Return the (X, Y) coordinate for the center point of the cell that contains the specified text.  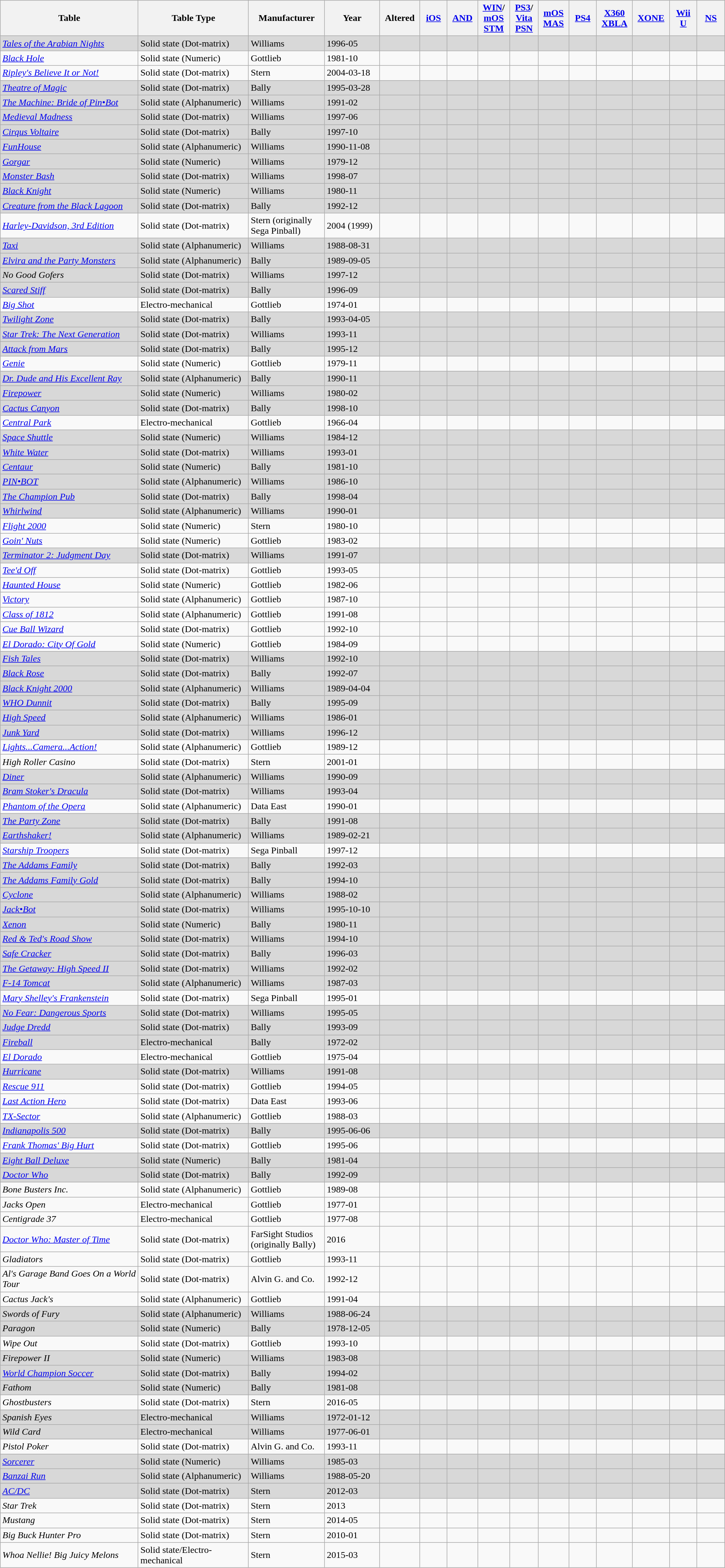
Cirqus Voltaire (69, 132)
1993-01 (352, 452)
PS3/ Vita PSN (524, 18)
Monster Bash (69, 176)
1981-04 (352, 1160)
Bone Busters Inc. (69, 1190)
2012-03 (352, 1491)
1995-10-10 (352, 909)
1996-05 (352, 43)
1974-01 (352, 305)
1988-06-24 (352, 1314)
White Water (69, 452)
Jack•Bot (69, 909)
Big Buck Hunter Pro (69, 1535)
Wild Card (69, 1432)
Theatre of Magic (69, 88)
High Speed (69, 718)
1980-02 (352, 393)
1989-08 (352, 1190)
Ripley's Believe It or Not! (69, 73)
F-14 Tomcat (69, 983)
No Fear: Dangerous Sports (69, 1013)
Tee'd Off (69, 570)
1995-12 (352, 349)
2016 (352, 1239)
1990-11 (352, 378)
1975-04 (352, 1057)
1990-11-08 (352, 146)
Stern (originally Sega Pinball) (287, 226)
Tales of the Arabian Nights (69, 43)
Flight 2000 (69, 526)
Central Park (69, 422)
Whoa Nellie! Big Juicy Melons (69, 1555)
Centigrade 37 (69, 1219)
The Addams Family Gold (69, 880)
Dr. Dude and His Excellent Ray (69, 378)
1993-04 (352, 791)
Red & Ted's Road Show (69, 939)
1991-02 (352, 102)
Sorcerer (69, 1461)
1990-09 (352, 777)
1981-08 (352, 1387)
Solid state/Electro-mechanical (194, 1555)
1991-07 (352, 555)
1995-06-06 (352, 1130)
Bram Stoker's Dracula (69, 791)
mOS MAS (553, 18)
1989-12 (352, 747)
The Champion Pub (69, 496)
WIN/ mOS STM (494, 18)
2015-03 (352, 1555)
Twilight Zone (69, 319)
FarSight Studios (originally Bally) (287, 1239)
1979-12 (352, 161)
1994-02 (352, 1373)
1995-05 (352, 1013)
Spanish Eyes (69, 1417)
El Dorado: City Of Gold (69, 644)
Table Type (194, 18)
1997-10 (352, 132)
No Good Gofers (69, 275)
Gladiators (69, 1259)
Mustang (69, 1520)
1994-05 (352, 1086)
Elvira and the Party Monsters (69, 260)
Doctor Who: Master of Time (69, 1239)
2010-01 (352, 1535)
1995-03-28 (352, 88)
High Roller Casino (69, 762)
1987-03 (352, 983)
Fish Tales (69, 658)
Jacks Open (69, 1204)
1988-05-20 (352, 1476)
1998-10 (352, 408)
World Champion Soccer (69, 1373)
Genie (69, 364)
Black Knight 2000 (69, 688)
Attack from Mars (69, 349)
X360 XBLA (614, 18)
1992-03 (352, 865)
WHO Dunnit (69, 703)
Swords of Fury (69, 1314)
1980-10 (352, 526)
Class of 1812 (69, 614)
1979-11 (352, 364)
Xenon (69, 924)
Big Shot (69, 305)
Last Action Hero (69, 1101)
1988-08-31 (352, 246)
1993-04-05 (352, 319)
1972-02 (352, 1042)
AND (462, 18)
Eight Ball Deluxe (69, 1160)
2014-05 (352, 1520)
Table (69, 18)
iOS (434, 18)
1992-02 (352, 968)
1988-03 (352, 1116)
NS (711, 18)
2013 (352, 1506)
1989-09-05 (352, 260)
Cactus Canyon (69, 408)
Junk Yard (69, 732)
The Machine: Bride of Pin•Bot (69, 102)
TX-Sector (69, 1116)
Lights...Camera...Action! (69, 747)
Firepower II (69, 1358)
Medieval Madness (69, 117)
Year (352, 18)
Harley-Davidson, 3rd Edition (69, 226)
Altered (400, 18)
Cyclone (69, 894)
Safe Cracker (69, 954)
Space Shuttle (69, 437)
1993-05 (352, 570)
Cactus Jack's (69, 1299)
2004 (1999) (352, 226)
1983-02 (352, 541)
1986-01 (352, 718)
Black Hole (69, 58)
1987-10 (352, 600)
Gorgar (69, 161)
Black Rose (69, 673)
1984-12 (352, 437)
1982-06 (352, 585)
Wii U (683, 18)
1993-09 (352, 1027)
Phantom of the Opera (69, 806)
XONE (651, 18)
Pistol Poker (69, 1447)
Banzai Run (69, 1476)
Starship Troopers (69, 850)
Diner (69, 777)
Mary Shelley's Frankenstein (69, 998)
Paragon (69, 1328)
1993-10 (352, 1343)
1972-01-12 (352, 1417)
Taxi (69, 246)
1997-06 (352, 117)
1978-12-05 (352, 1328)
AC/DC (69, 1491)
Indianapolis 500 (69, 1130)
1996-03 (352, 954)
1995-09 (352, 703)
Hurricane (69, 1072)
El Dorado (69, 1057)
Terminator 2: Judgment Day (69, 555)
1977-01 (352, 1204)
Creature from the Black Lagoon (69, 206)
Manufacturer (287, 18)
Centaur (69, 467)
Star Trek: The Next Generation (69, 334)
Fathom (69, 1387)
Rescue 911 (69, 1086)
2004-03-18 (352, 73)
1989-04-04 (352, 688)
Earthshaker! (69, 836)
1993-06 (352, 1101)
The Addams Family (69, 865)
Black Knight (69, 191)
FunHouse (69, 146)
1977-06-01 (352, 1432)
Scared Stiff (69, 290)
Al's Garage Band Goes On a World Tour (69, 1279)
Doctor Who (69, 1175)
Fireball (69, 1042)
2016-05 (352, 1402)
1992-09 (352, 1175)
Firepower (69, 393)
Goin' Nuts (69, 541)
Whirlwind (69, 511)
1984-09 (352, 644)
1996-09 (352, 290)
1983-08 (352, 1358)
1995-06 (352, 1145)
1992-07 (352, 673)
1985-03 (352, 1461)
1995-01 (352, 998)
1991-04 (352, 1299)
PIN•BOT (69, 482)
Ghostbusters (69, 1402)
1998-07 (352, 176)
Judge Dredd (69, 1027)
1996-12 (352, 732)
2001-01 (352, 762)
The Party Zone (69, 821)
1986-10 (352, 482)
Victory (69, 600)
Cue Ball Wizard (69, 629)
1989-02-21 (352, 836)
Haunted House (69, 585)
1966-04 (352, 422)
1977-08 (352, 1219)
PS4 (582, 18)
The Getaway: High Speed II (69, 968)
Star Trek (69, 1506)
Wipe Out (69, 1343)
Frank Thomas' Big Hurt (69, 1145)
1998-04 (352, 496)
1988-02 (352, 894)
